Detect which cell encompasses the target text, then output its (X, Y) center coordinate. 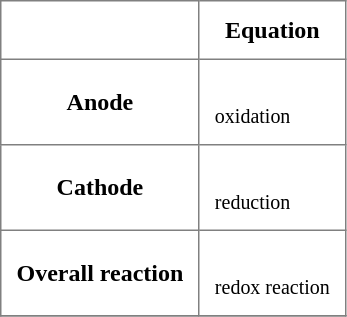
redox reaction (272, 273)
Overall reaction (100, 273)
oxidation (272, 102)
reduction (272, 188)
Anode (100, 102)
Cathode (100, 188)
Equation (272, 30)
